Identify which cell holds the provided text, then report its (X, Y) central coordinate. 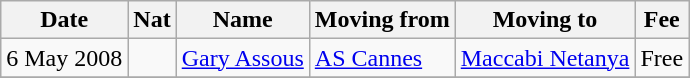
Name (242, 20)
Fee (662, 20)
Free (662, 58)
Gary Assous (242, 58)
AS Cannes (382, 58)
Moving from (382, 20)
Moving to (545, 20)
6 May 2008 (64, 58)
Date (64, 20)
Nat (152, 20)
Maccabi Netanya (545, 58)
